From the cell containing the given text, extract its center point as (x, y) coordinate. 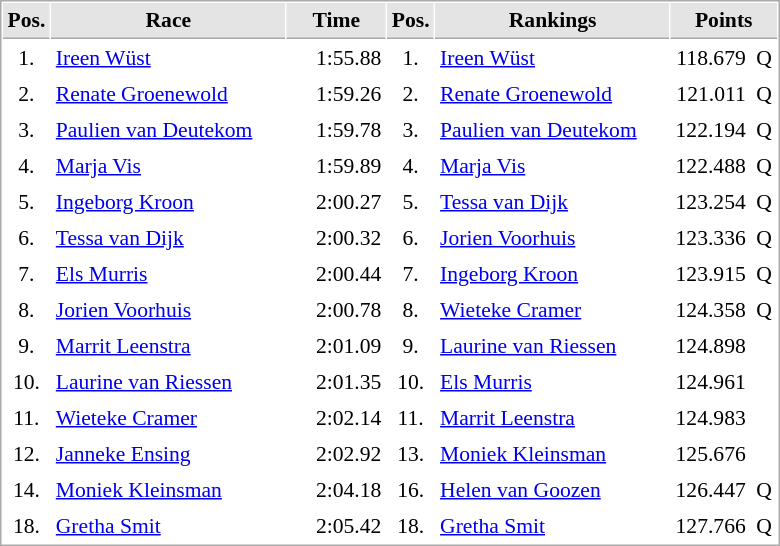
Rankings (553, 21)
2:00.32 (336, 237)
2:02.92 (336, 453)
123.915 (710, 273)
124.961 (710, 381)
Race (168, 21)
2:04.18 (336, 489)
123.336 (710, 237)
Time (336, 21)
2:00.44 (336, 273)
125.676 (710, 453)
124.898 (710, 345)
1:59.78 (336, 129)
Janneke Ensing (168, 453)
13. (410, 453)
14. (26, 489)
2:00.27 (336, 201)
118.679 (710, 57)
121.011 (710, 93)
1:59.26 (336, 93)
123.254 (710, 201)
Points (724, 21)
122.488 (710, 165)
1:55.88 (336, 57)
124.983 (710, 417)
127.766 (710, 525)
1:59.89 (336, 165)
2:02.14 (336, 417)
2:01.35 (336, 381)
122.194 (710, 129)
16. (410, 489)
2:00.78 (336, 309)
124.358 (710, 309)
12. (26, 453)
Helen van Goozen (553, 489)
2:05.42 (336, 525)
2:01.09 (336, 345)
126.447 (710, 489)
